Locate the cell with the specified text and output its (x, y) center coordinate. 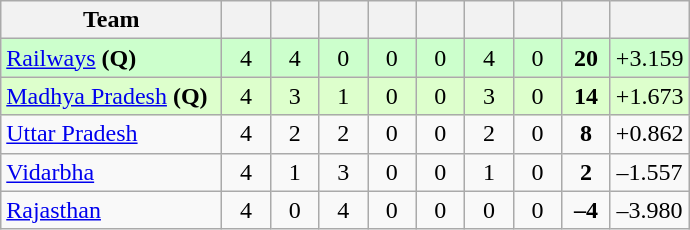
+3.159 (650, 58)
+1.673 (650, 96)
Rajasthan (112, 210)
–1.557 (650, 172)
Madhya Pradesh (Q) (112, 96)
Uttar Pradesh (112, 134)
Railways (Q) (112, 58)
–3.980 (650, 210)
–4 (586, 210)
14 (586, 96)
20 (586, 58)
+0.862 (650, 134)
Team (112, 20)
Vidarbha (112, 172)
8 (586, 134)
